Locate the cell with the specified text and output its (x, y) center coordinate. 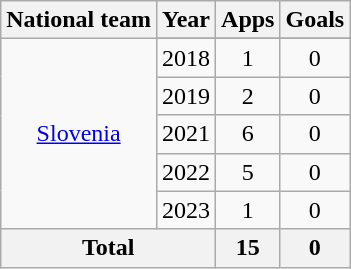
6 (248, 134)
2022 (186, 172)
2019 (186, 96)
Apps (248, 20)
Slovenia (79, 134)
Year (186, 20)
2021 (186, 134)
5 (248, 172)
National team (79, 20)
15 (248, 248)
2 (248, 96)
Goals (315, 20)
2023 (186, 210)
Total (108, 248)
2018 (186, 58)
